Determine the (x, y) coordinate at the center of the cell enclosing the given text.  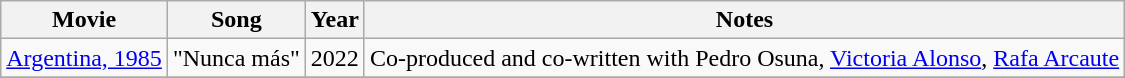
Movie (84, 20)
2022 (334, 58)
Year (334, 20)
Song (236, 20)
Notes (744, 20)
Co-produced and co-written with Pedro Osuna, Victoria Alonso, Rafa Arcaute (744, 58)
"Nunca más" (236, 58)
Argentina, 1985 (84, 58)
